Find where the given text appears and provide that cell's center as [X, Y] coordinate. 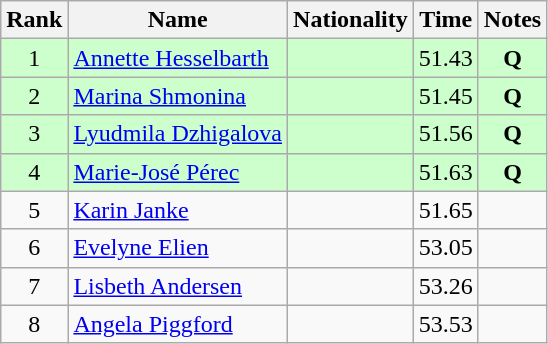
Lisbeth Andersen [178, 286]
Rank [34, 20]
53.26 [446, 286]
Karin Janke [178, 210]
Annette Hesselbarth [178, 58]
Lyudmila Dzhigalova [178, 134]
Notes [512, 20]
7 [34, 286]
Angela Piggford [178, 324]
51.43 [446, 58]
1 [34, 58]
Time [446, 20]
Evelyne Elien [178, 248]
Marina Shmonina [178, 96]
Marie-José Pérec [178, 172]
51.63 [446, 172]
51.45 [446, 96]
5 [34, 210]
4 [34, 172]
3 [34, 134]
Name [178, 20]
51.56 [446, 134]
53.53 [446, 324]
2 [34, 96]
53.05 [446, 248]
Nationality [351, 20]
51.65 [446, 210]
6 [34, 248]
8 [34, 324]
